Locate the cell with the specified text and output its (x, y) center coordinate. 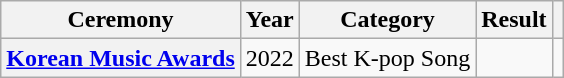
Best K-pop Song (387, 58)
Korean Music Awards (121, 58)
Result (514, 20)
Ceremony (121, 20)
Year (270, 20)
Category (387, 20)
2022 (270, 58)
